Determine the (X, Y) coordinate at the center of the cell enclosing the given text.  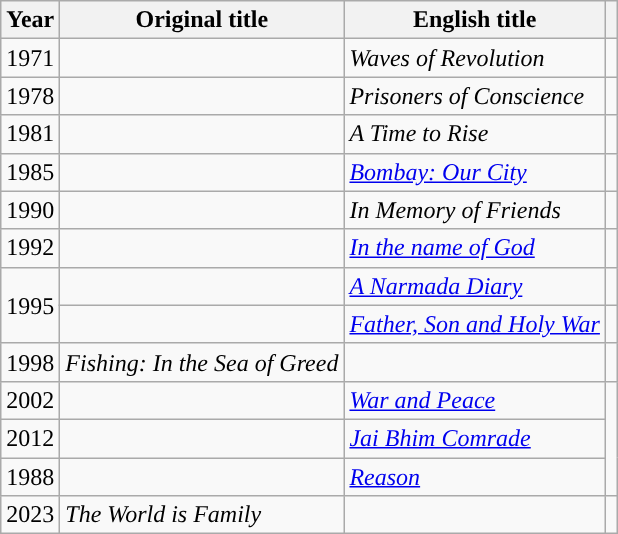
The World is Family (202, 515)
1985 (30, 172)
In Memory of Friends (475, 210)
1995 (30, 305)
2012 (30, 438)
Father, Son and Holy War (475, 324)
1978 (30, 96)
Bombay: Our City (475, 172)
2002 (30, 400)
English title (475, 20)
Fishing: In the Sea of Greed (202, 362)
1992 (30, 248)
Original title (202, 20)
A Narmada Diary (475, 286)
War and Peace (475, 400)
Reason (475, 477)
1988 (30, 477)
1998 (30, 362)
2023 (30, 515)
1981 (30, 134)
1971 (30, 58)
A Time to Rise (475, 134)
In the name of God (475, 248)
Year (30, 20)
Prisoners of Conscience (475, 96)
Jai Bhim Comrade (475, 438)
Waves of Revolution (475, 58)
1990 (30, 210)
